Pinpoint the cell where the given text exists, returning its (X, Y) midpoint coordinate. 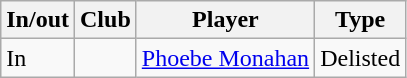
In (38, 58)
Player (225, 20)
Club (106, 20)
In/out (38, 20)
Delisted (360, 58)
Type (360, 20)
Phoebe Monahan (225, 58)
